Capture the cell that displays the provided text and extract its (X, Y) central coordinate. 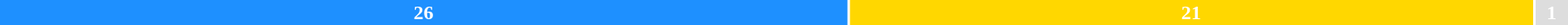
26 (423, 12)
1 (1551, 12)
21 (1191, 12)
